Search for the cell housing the specified text and yield its [x, y] center coordinate. 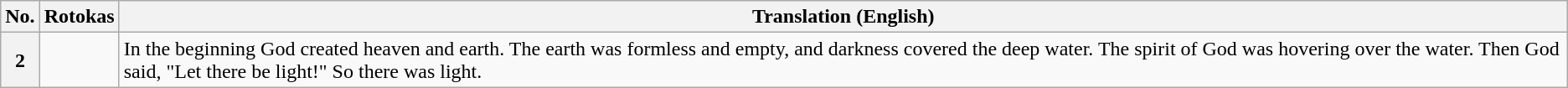
Rotokas [79, 17]
Translation (English) [843, 17]
2 [20, 60]
No. [20, 17]
